Extract the (X, Y) coordinate from the center of the cell holding the provided text.  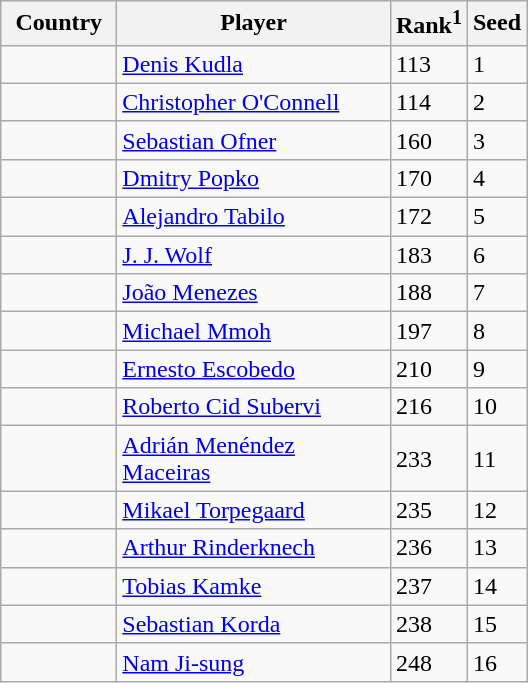
1 (496, 64)
Player (254, 24)
235 (428, 510)
J. J. Wolf (254, 255)
216 (428, 407)
7 (496, 293)
Denis Kudla (254, 64)
6 (496, 255)
10 (496, 407)
15 (496, 624)
13 (496, 548)
Mikael Torpegaard (254, 510)
Alejandro Tabilo (254, 217)
183 (428, 255)
172 (428, 217)
Dmitry Popko (254, 178)
Roberto Cid Subervi (254, 407)
114 (428, 102)
236 (428, 548)
Tobias Kamke (254, 586)
Country (59, 24)
113 (428, 64)
Ernesto Escobedo (254, 369)
237 (428, 586)
16 (496, 662)
248 (428, 662)
4 (496, 178)
Arthur Rinderknech (254, 548)
12 (496, 510)
Seed (496, 24)
197 (428, 331)
210 (428, 369)
3 (496, 140)
Adrián Menéndez Maceiras (254, 458)
8 (496, 331)
Michael Mmoh (254, 331)
238 (428, 624)
11 (496, 458)
188 (428, 293)
Rank1 (428, 24)
Nam Ji-sung (254, 662)
170 (428, 178)
Sebastian Ofner (254, 140)
João Menezes (254, 293)
233 (428, 458)
Christopher O'Connell (254, 102)
5 (496, 217)
2 (496, 102)
14 (496, 586)
9 (496, 369)
160 (428, 140)
Sebastian Korda (254, 624)
